Determine the [x, y] coordinate at the center of the cell enclosing the given text.  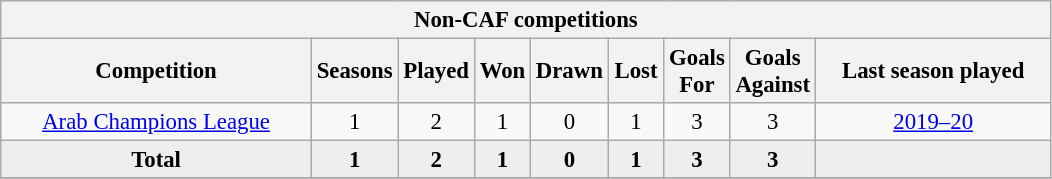
Competition [156, 72]
Goals For [697, 72]
Arab Champions League [156, 122]
Played [436, 72]
Total [156, 160]
Goals Against [772, 72]
Drawn [570, 72]
Seasons [354, 72]
Lost [636, 72]
Last season played [933, 72]
2019–20 [933, 122]
Non-CAF competitions [526, 20]
Won [502, 72]
